Capture the cell that displays the provided text and extract its (x, y) central coordinate. 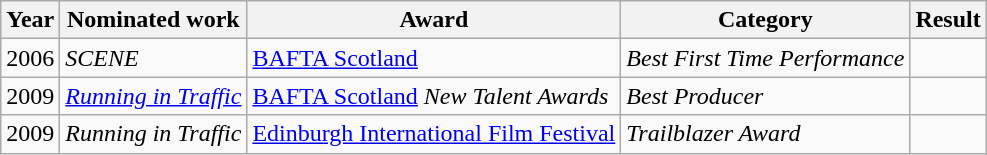
Nominated work (154, 20)
Best Producer (766, 96)
Year (30, 20)
Edinburgh International Film Festival (434, 134)
Trailblazer Award (766, 134)
Result (948, 20)
2006 (30, 58)
SCENE (154, 58)
Award (434, 20)
Category (766, 20)
Best First Time Performance (766, 58)
BAFTA Scotland New Talent Awards (434, 96)
BAFTA Scotland (434, 58)
